Capture the cell that displays the provided text and extract its (X, Y) central coordinate. 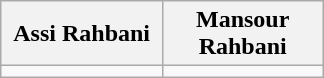
Assi Rahbani (82, 34)
Mansour Rahbani (242, 34)
